From the cell containing the given text, extract its center point as (X, Y) coordinate. 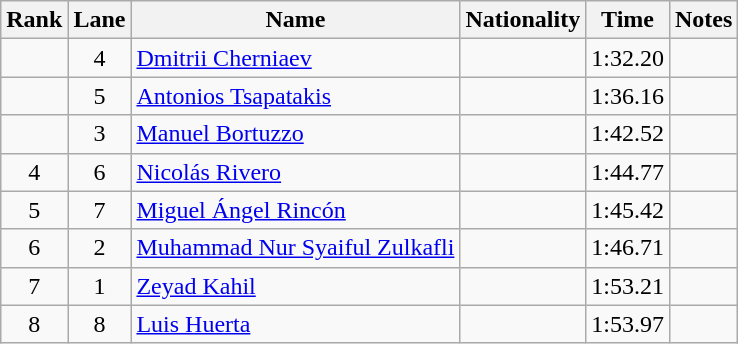
1 (100, 286)
Dmitrii Cherniaev (296, 58)
Lane (100, 20)
Time (628, 20)
1:36.16 (628, 96)
Name (296, 20)
Nationality (523, 20)
Muhammad Nur Syaiful Zulkafli (296, 248)
1:42.52 (628, 134)
Manuel Bortuzzo (296, 134)
Nicolás Rivero (296, 172)
1:32.20 (628, 58)
3 (100, 134)
1:45.42 (628, 210)
Antonios Tsapatakis (296, 96)
Zeyad Kahil (296, 286)
1:46.71 (628, 248)
Notes (703, 20)
2 (100, 248)
Luis Huerta (296, 324)
Rank (34, 20)
1:53.21 (628, 286)
1:44.77 (628, 172)
Miguel Ángel Rincón (296, 210)
1:53.97 (628, 324)
